Search for the cell housing the specified text and yield its (X, Y) center coordinate. 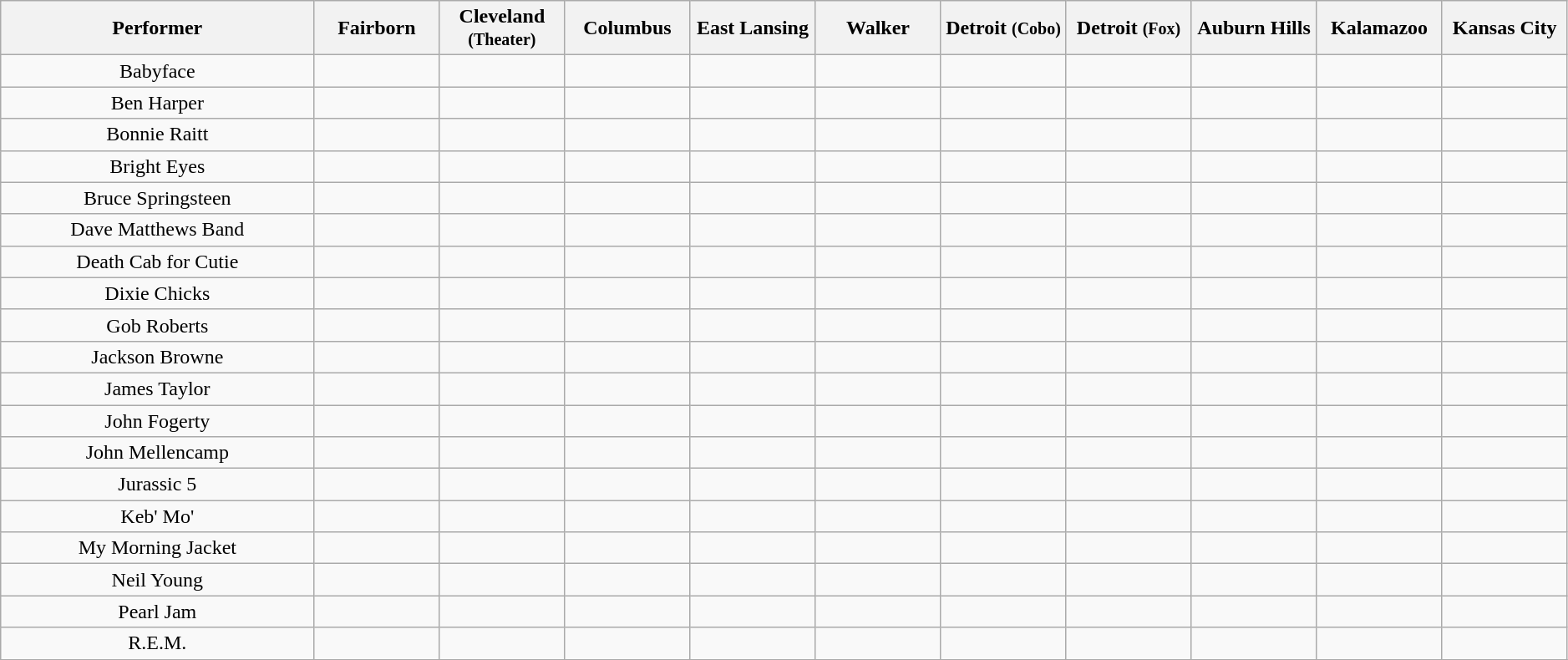
Kansas City (1505, 28)
Keb' Mo' (157, 516)
Fairborn (377, 28)
Jackson Browne (157, 357)
Babyface (157, 71)
R.E.M. (157, 643)
Detroit (Fox) (1129, 28)
Cleveland (Theater) (502, 28)
Ben Harper (157, 103)
Walker (878, 28)
Detroit (Cobo) (1003, 28)
Dave Matthews Band (157, 230)
Bright Eyes (157, 166)
Death Cab for Cutie (157, 261)
John Fogerty (157, 420)
John Mellencamp (157, 453)
James Taylor (157, 388)
Dixie Chicks (157, 293)
My Morning Jacket (157, 548)
Bonnie Raitt (157, 135)
Kalamazoo (1379, 28)
Gob Roberts (157, 325)
Pearl Jam (157, 612)
Bruce Springsteen (157, 198)
East Lansing (753, 28)
Auburn Hills (1254, 28)
Neil Young (157, 580)
Columbus (627, 28)
Jurassic 5 (157, 485)
Performer (157, 28)
